For the text-containing cell, return its midpoint in [x, y] coordinate format. 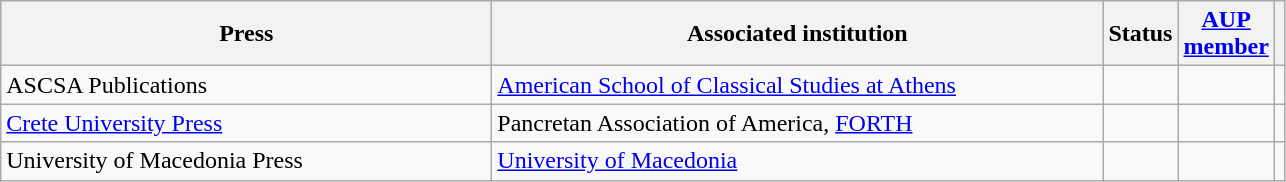
Status [1140, 34]
ASCSA Publications [246, 85]
Press [246, 34]
University of Macedonia Press [246, 161]
Associated institution [798, 34]
Pancretan Association of America, FORTH [798, 123]
Crete University Press [246, 123]
AUPmember [1226, 34]
American School of Classical Studies at Athens [798, 85]
University of Macedonia [798, 161]
